Scan for the cell matching the given text and deliver its [X, Y] coordinate at center. 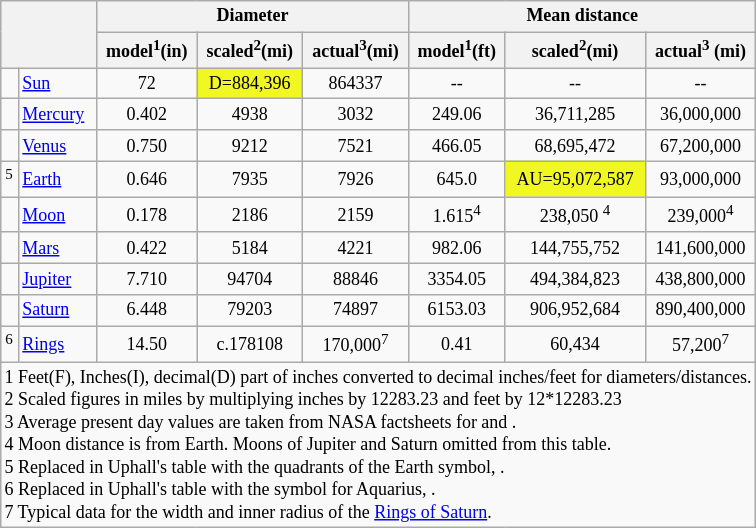
7935 [250, 179]
4938 [250, 114]
68,695,472 [575, 146]
438,800,000 [700, 280]
79203 [250, 310]
3032 [356, 114]
3354.05 [456, 280]
466.05 [456, 146]
6.448 [147, 310]
864337 [356, 84]
Jupiter [58, 280]
2186 [250, 215]
D=884,396 [250, 84]
actual3(mi) [356, 50]
Earth [58, 179]
72 [147, 84]
Rings [58, 344]
60,434 [575, 344]
5184 [250, 248]
6153.03 [456, 310]
170,0007 [356, 344]
AU=95,072,587 [575, 179]
14.50 [147, 344]
0.402 [147, 114]
0.41 [456, 344]
94704 [250, 280]
Mean distance [582, 16]
239,0004 [700, 215]
Mars [58, 248]
74897 [356, 310]
9212 [250, 146]
645.0 [456, 179]
88846 [356, 280]
906,952,684 [575, 310]
Saturn [58, 310]
67,200,000 [700, 146]
93,000,000 [700, 179]
model1(in) [147, 50]
model1(ft) [456, 50]
238,050 4 [575, 215]
494,384,823 [575, 280]
144,755,752 [575, 248]
Diameter [253, 16]
c.178108 [250, 344]
4221 [356, 248]
890,400,000 [700, 310]
57,2007 [700, 344]
141,600,000 [700, 248]
0.750 [147, 146]
7.710 [147, 280]
actual3 (mi) [700, 50]
36,711,285 [575, 114]
0.646 [147, 179]
6 [9, 344]
982.06 [456, 248]
Moon [58, 215]
1.6154 [456, 215]
2159 [356, 215]
0.422 [147, 248]
0.178 [147, 215]
36,000,000 [700, 114]
Mercury [58, 114]
249.06 [456, 114]
7926 [356, 179]
5 [9, 179]
7521 [356, 146]
Sun [58, 84]
Venus [58, 146]
